Find where the given text appears and provide that cell's center as [x, y] coordinate. 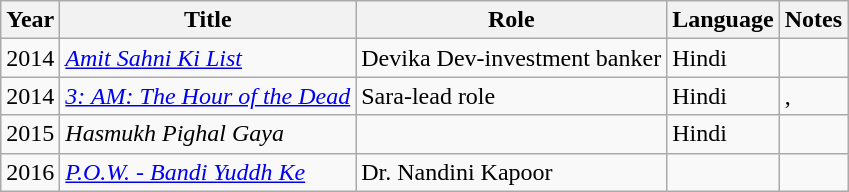
3: AM: The Hour of the Dead [208, 96]
Sara-lead role [512, 96]
Role [512, 20]
Devika Dev-investment banker [512, 58]
Language [723, 20]
Notes [813, 20]
2015 [30, 134]
2016 [30, 172]
Dr. Nandini Kapoor [512, 172]
Year [30, 20]
Title [208, 20]
Amit Sahni Ki List [208, 58]
Hasmukh Pighal Gaya [208, 134]
P.O.W. - Bandi Yuddh Ke [208, 172]
, [813, 96]
